From the cell containing the given text, extract its center point as [x, y] coordinate. 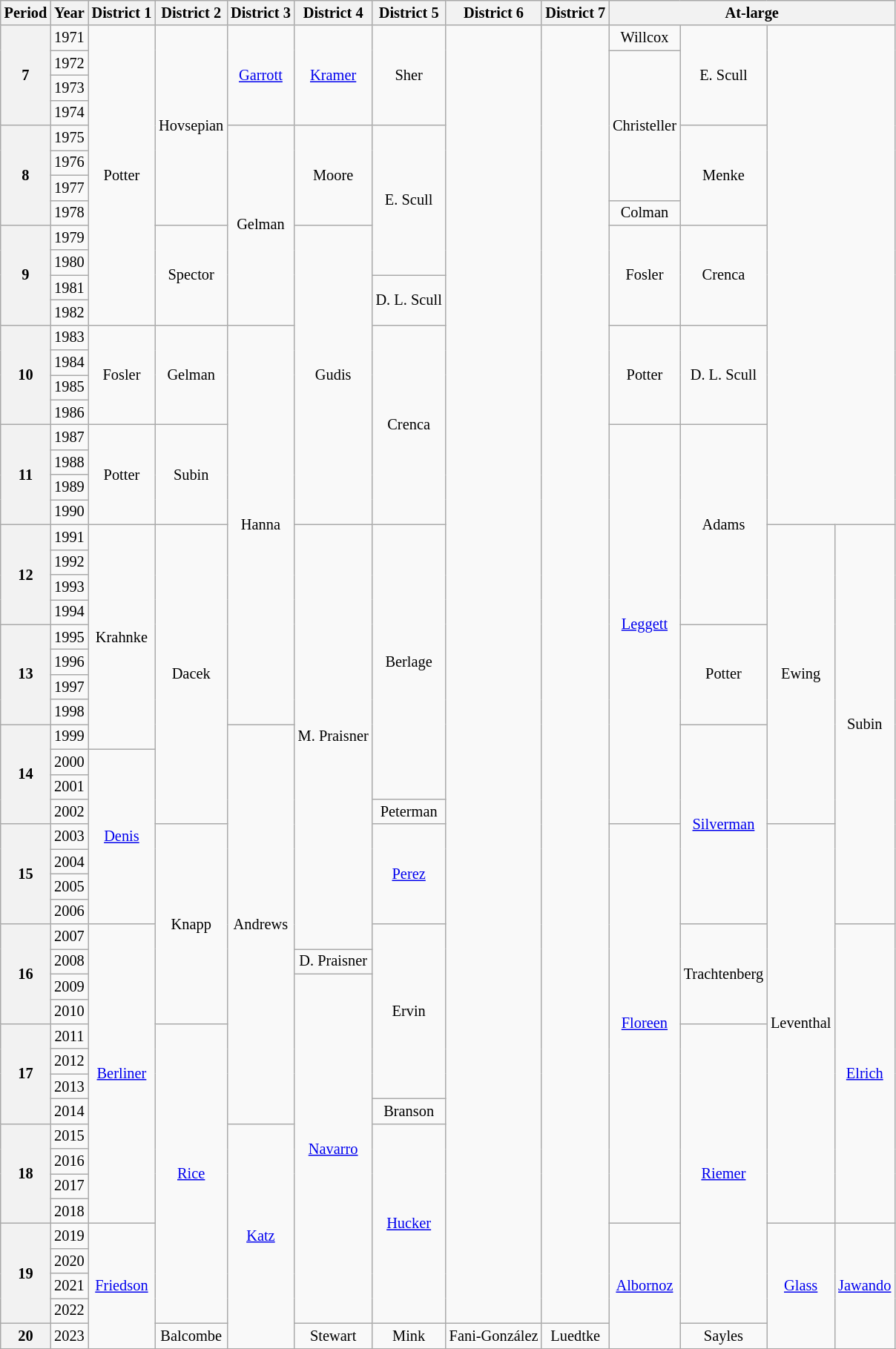
1996 [69, 662]
Friedson [122, 1286]
Dacek [191, 674]
Adams [724, 524]
District 7 [576, 13]
2006 [69, 911]
Trachtenberg [724, 974]
Berlage [409, 662]
District 4 [334, 13]
18 [25, 1173]
District 5 [409, 13]
1971 [69, 38]
2016 [69, 1161]
1994 [69, 612]
Kramer [334, 76]
Luedtke [576, 1336]
1985 [69, 387]
1986 [69, 412]
1988 [69, 462]
19 [25, 1274]
14 [25, 774]
1984 [69, 363]
2023 [69, 1336]
2020 [69, 1261]
2001 [69, 787]
1989 [69, 487]
2003 [69, 837]
2008 [69, 961]
Elrich [865, 1074]
Leventhal [801, 1023]
1995 [69, 637]
Katz [261, 1236]
1997 [69, 687]
Sayles [724, 1336]
Branson [409, 1111]
11 [25, 475]
1975 [69, 138]
Mink [409, 1336]
1992 [69, 562]
12 [25, 574]
Menke [724, 175]
Hovsepian [191, 125]
Floreen [645, 1023]
1976 [69, 162]
District 3 [261, 13]
2007 [69, 937]
1991 [69, 537]
1987 [69, 437]
Albornoz [645, 1286]
Year [69, 13]
M. Praisner [334, 736]
Rice [191, 1173]
2018 [69, 1211]
Leggett [645, 624]
2000 [69, 762]
Period [25, 13]
2010 [69, 1012]
1990 [69, 512]
16 [25, 974]
10 [25, 375]
1979 [69, 237]
2017 [69, 1186]
Navarro [334, 1148]
2012 [69, 1061]
2014 [69, 1111]
Hucker [409, 1224]
2011 [69, 1036]
1972 [69, 63]
1983 [69, 337]
1981 [69, 288]
2009 [69, 986]
8 [25, 175]
2002 [69, 811]
Sher [409, 76]
Spector [191, 274]
Perez [409, 874]
Denis [122, 837]
7 [25, 76]
17 [25, 1074]
Willcox [645, 38]
1978 [69, 213]
1974 [69, 113]
2015 [69, 1136]
Balcombe [191, 1336]
District 2 [191, 13]
1973 [69, 88]
1993 [69, 587]
13 [25, 675]
1998 [69, 712]
Riemer [724, 1173]
Ervin [409, 1012]
2022 [69, 1310]
Fani-González [494, 1336]
Jawando [865, 1286]
Ewing [801, 674]
9 [25, 274]
Peterman [409, 811]
Knapp [191, 924]
At-large [752, 13]
Colman [645, 213]
20 [25, 1336]
Berliner [122, 1074]
Glass [801, 1286]
Garrott [261, 76]
Silverman [724, 823]
15 [25, 874]
2005 [69, 886]
2021 [69, 1286]
Stewart [334, 1336]
2013 [69, 1086]
Gudis [334, 375]
2004 [69, 862]
D. Praisner [334, 961]
District 1 [122, 13]
District 6 [494, 13]
Christeller [645, 125]
1980 [69, 263]
1977 [69, 188]
Moore [334, 175]
Hanna [261, 524]
1982 [69, 312]
Krahnke [122, 636]
Andrews [261, 923]
1999 [69, 736]
2019 [69, 1236]
